From the cell containing the given text, extract its center point as [X, Y] coordinate. 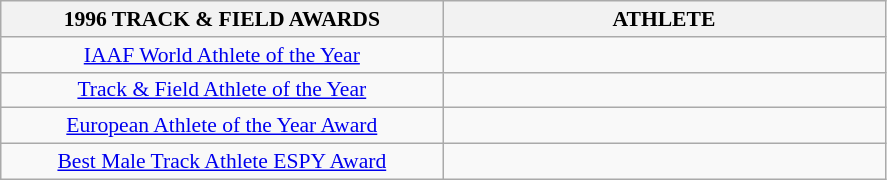
European Athlete of the Year Award [222, 126]
ATHLETE [664, 19]
Track & Field Athlete of the Year [222, 90]
Best Male Track Athlete ESPY Award [222, 162]
IAAF World Athlete of the Year [222, 55]
1996 TRACK & FIELD AWARDS [222, 19]
